Determine the (X, Y) coordinate at the center of the cell enclosing the given text.  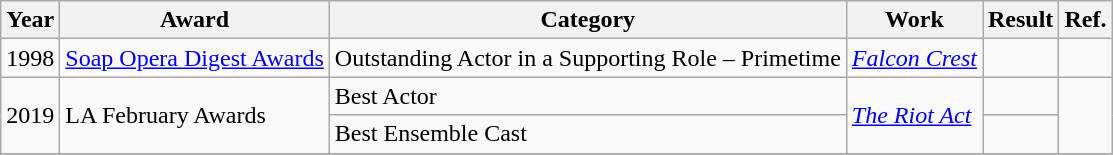
Result (1020, 20)
Best Actor (588, 96)
Falcon Crest (914, 58)
The Riot Act (914, 115)
2019 (30, 115)
Soap Opera Digest Awards (194, 58)
Ref. (1086, 20)
1998 (30, 58)
Award (194, 20)
Best Ensemble Cast (588, 134)
Category (588, 20)
LA February Awards (194, 115)
Outstanding Actor in a Supporting Role – Primetime (588, 58)
Work (914, 20)
Year (30, 20)
